Provide the [x, y] coordinate of the cell's center where the given text is located.  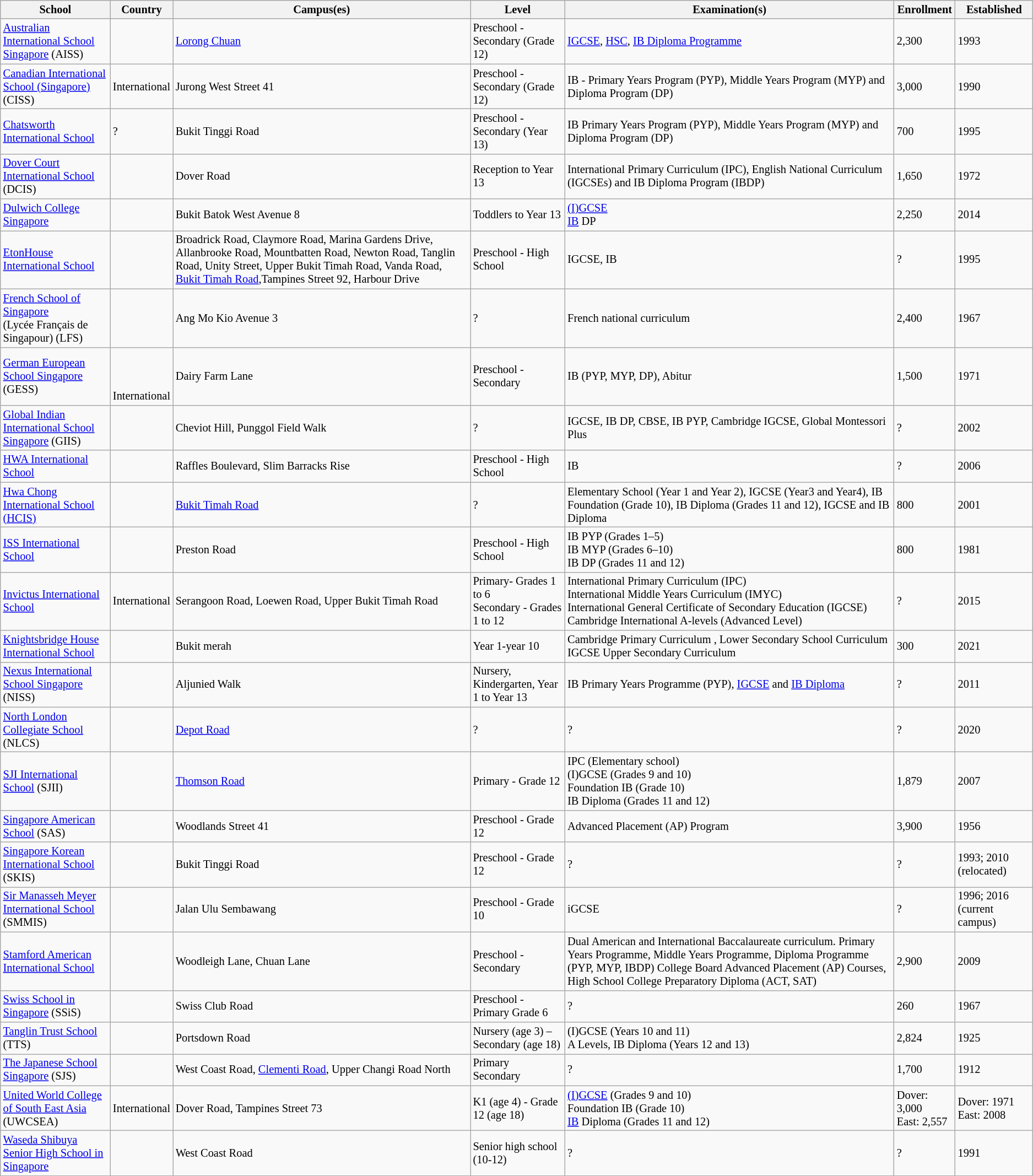
2,250 [924, 215]
Jalan Ulu Sembawang [322, 909]
Senior high school (10-12) [518, 1153]
French School of Singapore(Lycée Français de Singapour) (LFS) [55, 318]
Waseda Shibuya Senior High School in Singapore [55, 1153]
Aljunied Walk [322, 684]
Swiss Club Road [322, 1006]
French national curriculum [729, 318]
Woodleigh Lane, Chuan Lane [322, 961]
School [55, 9]
Nursery (age 3) – Secondary (age 18) [518, 1038]
1981 [994, 549]
Serangoon Road, Loewen Road, Upper Bukit Timah Road [322, 601]
1,650 [924, 176]
(I)GCSE (Grades 9 and 10)Foundation IB (Grade 10)IB Diploma (Grades 11 and 12) [729, 1108]
1996; 2016 (current campus) [994, 909]
Hwa Chong International School (HCIS) [55, 505]
Cambridge Primary Curriculum , Lower Secondary School Curriculum IGCSE Upper Secondary Curriculum [729, 646]
Year 1-year 10 [518, 646]
2,824 [924, 1038]
K1 (age 4) - Grade 12 (age 18) [518, 1108]
3,900 [924, 826]
United World College of South East Asia (UWCSEA) [55, 1108]
Thomson Road [322, 781]
2,900 [924, 961]
Singapore American School (SAS) [55, 826]
2009 [994, 961]
(I)GCSEIB DP [729, 215]
2007 [994, 781]
1912 [994, 1070]
Preston Road [322, 549]
ISS International School [55, 549]
Elementary School (Year 1 and Year 2), IGCSE (Year3 and Year4), IB Foundation (Grade 10), IB Diploma (Grades 11 and 12), IGCSE and IB Diploma [729, 505]
Dover: 1971East: 2008 [994, 1108]
The Japanese School Singapore (SJS) [55, 1070]
PrimarySecondary [518, 1070]
IB Primary Years Programme (PYP), IGCSE and IB Diploma [729, 684]
Knightsbridge House International School [55, 646]
Bukit merah [322, 646]
1972 [994, 176]
SJI International School (SJII) [55, 781]
Invictus International School [55, 601]
Ang Mo Kio Avenue 3 [322, 318]
1971 [994, 376]
West Coast Road [322, 1153]
300 [924, 646]
IB Primary Years Program (PYP), Middle Years Program (MYP) and Diploma Program (DP) [729, 131]
Singapore Korean International School(SKIS) [55, 865]
Advanced Placement (AP) Program [729, 826]
(I)GCSE (Years 10 and 11)A Levels, IB Diploma (Years 12 and 13) [729, 1038]
2,400 [924, 318]
Primary- Grades 1 to 6Secondary - Grades 1 to 12 [518, 601]
1925 [994, 1038]
1993; 2010 (relocated) [994, 865]
2015 [994, 601]
Australian International School Singapore (AISS) [55, 41]
3,000 [924, 87]
IB [729, 466]
Portsdown Road [322, 1038]
Campus(es) [322, 9]
1,500 [924, 376]
IGCSE, HSC, IB Diploma Programme [729, 41]
1,879 [924, 781]
Preschool - Secondary (Year 13) [518, 131]
1991 [994, 1153]
IGCSE, IB DP, CBSE, IB PYP, Cambridge IGCSE, Global Montessori Plus [729, 428]
Preschool - Primary Grade 6 [518, 1006]
260 [924, 1006]
North London Collegiate School (NLCS) [55, 730]
Sir Manasseh Meyer International School(SMMIS) [55, 909]
1956 [994, 826]
Dover Court International School (DCIS) [55, 176]
1990 [994, 87]
2020 [994, 730]
Dover: 3,000East: 2,557 [924, 1108]
West Coast Road, Clementi Road, Upper Changi Road North [322, 1070]
Dairy Farm Lane [322, 376]
IB - Primary Years Program (PYP), Middle Years Program (MYP) and Diploma Program (DP) [729, 87]
EtonHouse International School [55, 260]
Established [994, 9]
Primary - Grade 12 [518, 781]
German European School Singapore (GESS) [55, 376]
IB (PYP, MYP, DP), Abitur [729, 376]
2,300 [924, 41]
Raffles Boulevard, Slim Barracks Rise [322, 466]
Level [518, 9]
Lorong Chuan [322, 41]
Dover Road, Tampines Street 73 [322, 1108]
700 [924, 131]
2002 [994, 428]
Woodlands Street 41 [322, 826]
Dulwich College Singapore [55, 215]
Bukit Timah Road [322, 505]
iGCSE [729, 909]
IB PYP (Grades 1–5)IB MYP (Grades 6–10)IB DP (Grades 11 and 12) [729, 549]
Country [142, 9]
Preschool - Grade 10 [518, 909]
2011 [994, 684]
Jurong West Street 41 [322, 87]
2021 [994, 646]
Reception to Year 13 [518, 176]
1993 [994, 41]
Enrollment [924, 9]
1,700 [924, 1070]
IGCSE, IB [729, 260]
Tanglin Trust School (TTS) [55, 1038]
Chatsworth International School [55, 131]
Bukit Batok West Avenue 8 [322, 215]
Stamford American International School [55, 961]
Canadian International School (Singapore) (CISS) [55, 87]
2006 [994, 466]
Global Indian International School Singapore (GIIS) [55, 428]
Cheviot Hill, Punggol Field Walk [322, 428]
Nexus International School Singapore (NISS) [55, 684]
IPC (Elementary school)(I)GCSE (Grades 9 and 10)Foundation IB (Grade 10)IB Diploma (Grades 11 and 12) [729, 781]
2014 [994, 215]
Swiss School in Singapore (SSiS) [55, 1006]
Nursery, Kindergarten, Year 1 to Year 13 [518, 684]
International Primary Curriculum (IPC), English National Curriculum (IGCSEs) and IB Diploma Program (IBDP) [729, 176]
Examination(s) [729, 9]
Dover Road [322, 176]
Depot Road [322, 730]
HWA International School [55, 466]
Toddlers to Year 13 [518, 215]
2001 [994, 505]
